Determine the (X, Y) coordinate at the center of the cell enclosing the given text.  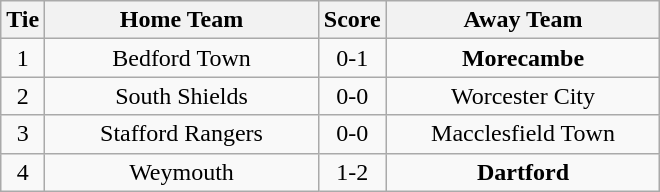
Morecambe (523, 58)
Away Team (523, 20)
Tie (23, 20)
4 (23, 172)
1 (23, 58)
2 (23, 96)
Worcester City (523, 96)
Stafford Rangers (182, 134)
1-2 (352, 172)
Weymouth (182, 172)
3 (23, 134)
South Shields (182, 96)
0-1 (352, 58)
Macclesfield Town (523, 134)
Home Team (182, 20)
Dartford (523, 172)
Bedford Town (182, 58)
Score (352, 20)
